From the cell containing the given text, extract its center point as [x, y] coordinate. 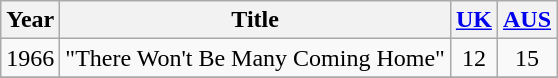
12 [474, 58]
Title [256, 20]
15 [526, 58]
Year [30, 20]
1966 [30, 58]
"There Won't Be Many Coming Home" [256, 58]
AUS [526, 20]
UK [474, 20]
